Return [x, y] of the center of cell containing provided text 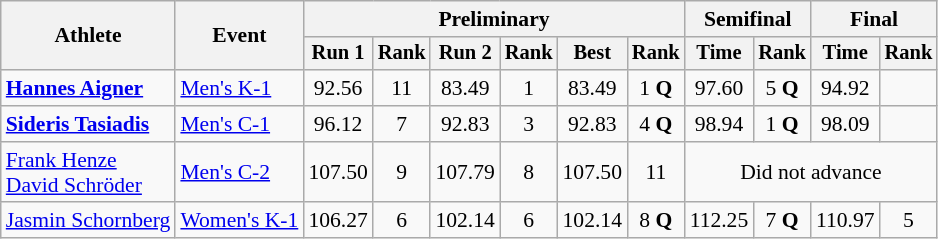
Best [592, 54]
Jasmin Schornberg [88, 221]
92.56 [338, 88]
9 [402, 172]
Frank HenzeDavid Schröder [88, 172]
Women's K-1 [239, 221]
98.09 [846, 124]
94.92 [846, 88]
Final [874, 19]
7 [402, 124]
Men's C-1 [239, 124]
Men's C-2 [239, 172]
Semifinal [748, 19]
Hannes Aigner [88, 88]
98.94 [720, 124]
3 [529, 124]
107.79 [464, 172]
Run 2 [464, 54]
97.60 [720, 88]
8 [529, 172]
5 [909, 221]
Sideris Tasiadis [88, 124]
Did not advance [812, 172]
4 Q [656, 124]
5 Q [782, 88]
106.27 [338, 221]
Event [239, 36]
7 Q [782, 221]
110.97 [846, 221]
8 Q [656, 221]
Preliminary [494, 19]
Run 1 [338, 54]
Men's K-1 [239, 88]
96.12 [338, 124]
Athlete [88, 36]
1 [529, 88]
112.25 [720, 221]
